Scan for the cell matching the given text and deliver its (X, Y) coordinate at center. 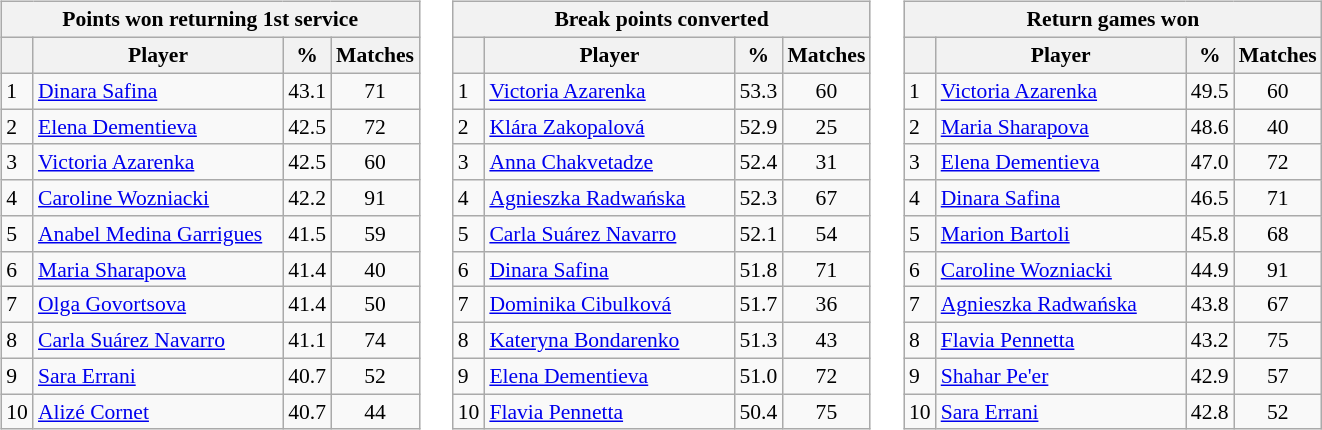
43.2 (1210, 340)
52.4 (758, 162)
57 (1278, 376)
Marion Bartoli (1061, 234)
Dominika Cibulková (609, 305)
52.9 (758, 127)
Anabel Medina Garrigues (158, 234)
51.8 (758, 269)
36 (826, 305)
54 (826, 234)
50 (375, 305)
25 (826, 127)
Break points converted (662, 20)
43.1 (307, 91)
43 (826, 340)
42.8 (1210, 412)
Return games won (1113, 20)
59 (375, 234)
49.5 (1210, 91)
51.0 (758, 376)
74 (375, 340)
Shahar Pe'er (1061, 376)
Anna Chakvetadze (609, 162)
68 (1278, 234)
53.3 (758, 91)
48.6 (1210, 127)
50.4 (758, 412)
Points won returning 1st service (210, 20)
47.0 (1210, 162)
45.8 (1210, 234)
44.9 (1210, 269)
46.5 (1210, 198)
Klára Zakopalová (609, 127)
44 (375, 412)
52.3 (758, 198)
41.1 (307, 340)
51.7 (758, 305)
52.1 (758, 234)
41.5 (307, 234)
Kateryna Bondarenko (609, 340)
43.8 (1210, 305)
Alizé Cornet (158, 412)
31 (826, 162)
42.9 (1210, 376)
42.2 (307, 198)
Olga Govortsova (158, 305)
51.3 (758, 340)
